Provide the (x, y) coordinate of the cell's center where the given text is located.  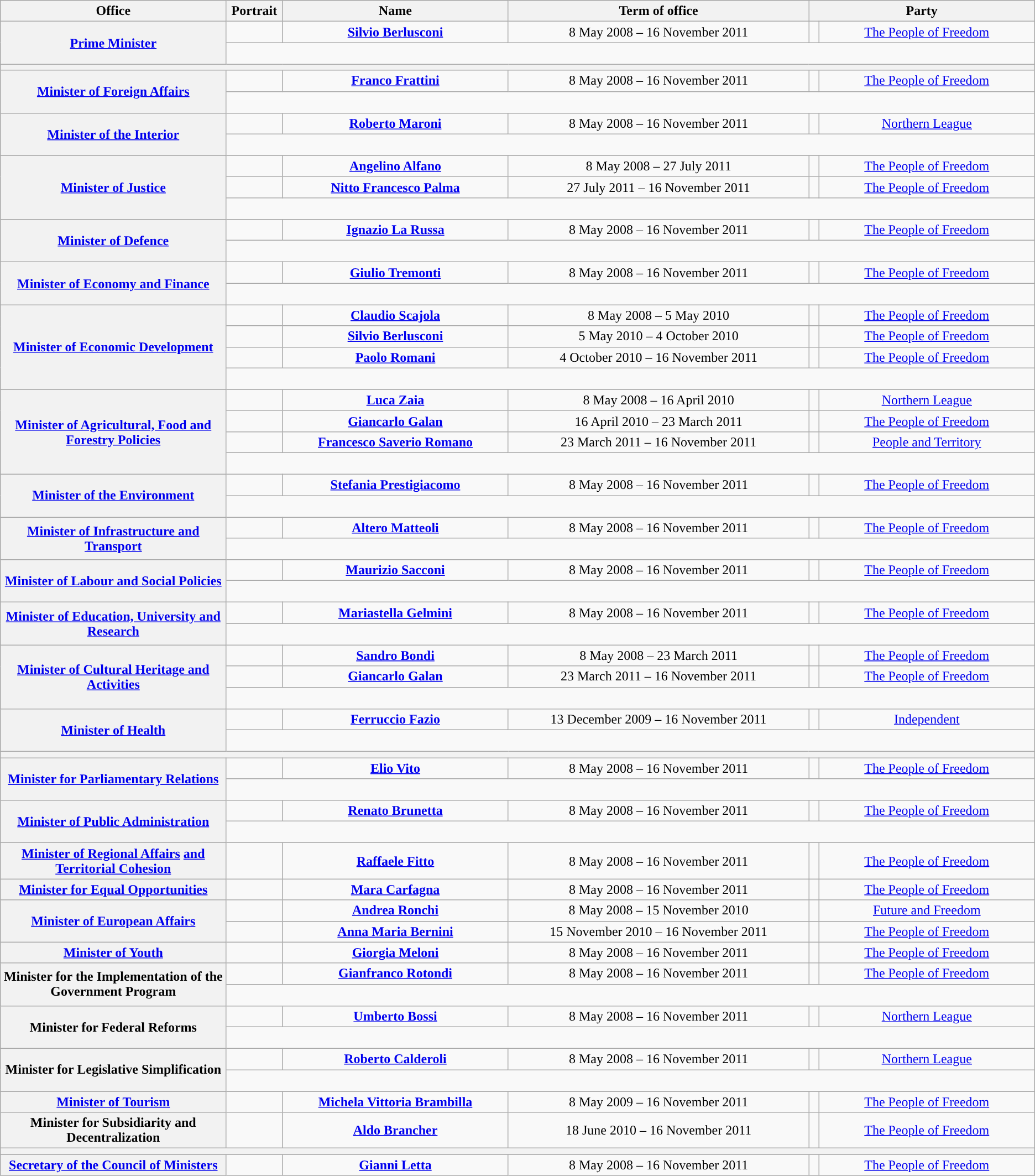
Renato Brunetta (395, 811)
8 May 2008 – 23 March 2011 (658, 655)
Prime Minister (113, 43)
Andrea Ronchi (395, 910)
Mara Carfagna (395, 889)
Minister of Cultural Heritage and Activities (113, 677)
Ferruccio Fazio (395, 719)
Franco Frattini (395, 81)
Roberto Maroni (395, 123)
Minister for Federal Reforms (113, 1027)
Michela Vittoria Brambilla (395, 1102)
Minister of the Environment (113, 496)
Minister of Tourism (113, 1102)
Anna Maria Bernini (395, 932)
8 May 2008 – 27 July 2011 (658, 166)
Minister of Foreign Affairs (113, 92)
8 May 2008 – 16 April 2010 (658, 400)
Giulio Tremonti (395, 273)
Luca Zaia (395, 400)
13 December 2009 – 16 November 2011 (658, 719)
Minister for Legislative Simplification (113, 1070)
Party (922, 11)
Gianfranco Rotondi (395, 974)
Minister of Youth (113, 953)
Minister of Infrastructure and Transport (113, 539)
Paolo Romani (395, 357)
Minister of European Affairs (113, 921)
Minister of Economy and Finance (113, 283)
People and Territory (927, 442)
Future and Freedom (927, 910)
27 July 2011 – 16 November 2011 (658, 187)
Minister of Justice (113, 187)
Claudio Scajola (395, 315)
18 June 2010 – 16 November 2011 (658, 1131)
5 May 2010 – 4 October 2010 (658, 336)
Raffaele Fitto (395, 861)
Umberto Bossi (395, 1016)
Name (395, 11)
Minister of Agricultural, Food and Forestry Policies (113, 431)
Ignazio La Russa (395, 230)
Minister of Defence (113, 241)
Minister of Economic Development (113, 347)
Minister of Education, University and Research (113, 624)
15 November 2010 – 16 November 2011 (658, 932)
Minister of Labour and Social Policies (113, 581)
Minister for the Implementation of the Government Program (113, 985)
Minister of Regional Affairs and Territorial Cohesion (113, 861)
Mariastella Gelmini (395, 613)
4 October 2010 – 16 November 2011 (658, 357)
Minister of Public Administration (113, 822)
16 April 2010 – 23 March 2011 (658, 421)
Angelino Alfano (395, 166)
8 May 2009 – 16 November 2011 (658, 1102)
Minister for Subsidiarity and Decentralization (113, 1131)
Secretary of the Council of Ministers (113, 1165)
Altero Matteoli (395, 528)
Gianni Letta (395, 1165)
Office (113, 11)
Minister for Equal Opportunities (113, 889)
Aldo Brancher (395, 1131)
Giorgia Meloni (395, 953)
Minister for Parliamentary Relations (113, 779)
Francesco Saverio Romano (395, 442)
Maurizio Sacconi (395, 570)
Sandro Bondi (395, 655)
Term of office (658, 11)
8 May 2008 – 5 May 2010 (658, 315)
Minister of the Interior (113, 134)
Elio Vito (395, 768)
Minister of Health (113, 730)
Portrait (254, 11)
Nitto Francesco Palma (395, 187)
8 May 2008 – 15 November 2010 (658, 910)
Stefania Prestigiacomo (395, 485)
Independent (927, 719)
Roberto Calderoli (395, 1059)
